Return the (X, Y) coordinate for the center point of the cell that contains the specified text.  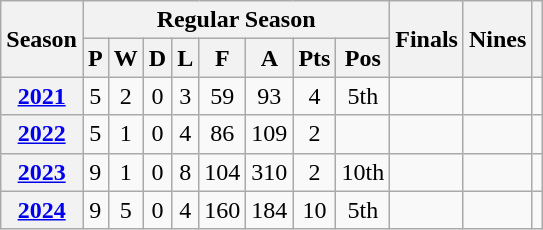
59 (222, 96)
P (95, 58)
Nines (497, 39)
310 (270, 172)
Pos (363, 58)
86 (222, 134)
109 (270, 134)
10th (363, 172)
3 (186, 96)
10 (314, 210)
8 (186, 172)
2021 (42, 96)
2023 (42, 172)
Regular Season (236, 20)
2022 (42, 134)
2024 (42, 210)
160 (222, 210)
184 (270, 210)
D (157, 58)
Pts (314, 58)
F (222, 58)
Season (42, 39)
104 (222, 172)
Finals (427, 39)
W (126, 58)
L (186, 58)
93 (270, 96)
A (270, 58)
